From the cell containing the given text, extract its center point as [X, Y] coordinate. 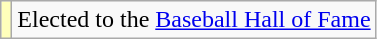
Elected to the Baseball Hall of Fame [194, 20]
